Provide the (X, Y) coordinate of the cell's center where the given text is located.  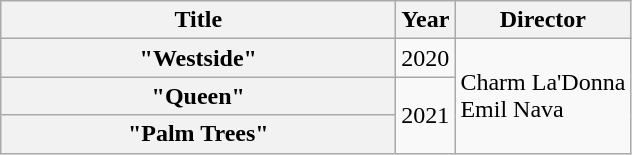
2021 (426, 115)
"Westside" (198, 58)
"Queen" (198, 96)
"Palm Trees" (198, 134)
Year (426, 20)
Title (198, 20)
Charm La'DonnaEmil Nava (543, 96)
2020 (426, 58)
Director (543, 20)
